Detect which cell encompasses the target text, then output its [x, y] center coordinate. 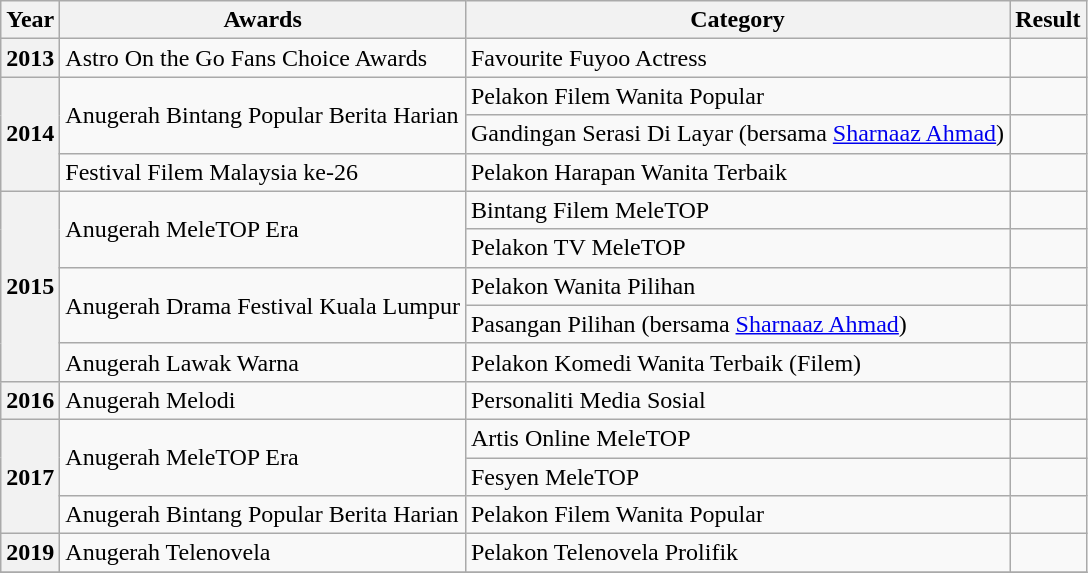
Astro On the Go Fans Choice Awards [263, 58]
Pelakon TV MeleTOP [737, 248]
2016 [30, 400]
Favourite Fuyoo Actress [737, 58]
Result [1048, 20]
2017 [30, 476]
2013 [30, 58]
Anugerah Lawak Warna [263, 362]
Festival Filem Malaysia ke-26 [263, 172]
Pelakon Wanita Pilihan [737, 286]
Pelakon Harapan Wanita Terbaik [737, 172]
2015 [30, 286]
Anugerah Telenovela [263, 553]
2019 [30, 553]
2014 [30, 134]
Artis Online MeleTOP [737, 438]
Personaliti Media Sosial [737, 400]
Anugerah Drama Festival Kuala Lumpur [263, 305]
Pasangan Pilihan (bersama Sharnaaz Ahmad) [737, 324]
Year [30, 20]
Bintang Filem MeleTOP [737, 210]
Gandingan Serasi Di Layar (bersama Sharnaaz Ahmad) [737, 134]
Category [737, 20]
Anugerah Melodi [263, 400]
Pelakon Telenovela Prolifik [737, 553]
Awards [263, 20]
Pelakon Komedi Wanita Terbaik (Filem) [737, 362]
Fesyen MeleTOP [737, 477]
